Pinpoint the cell where the given text exists, returning its [X, Y] midpoint coordinate. 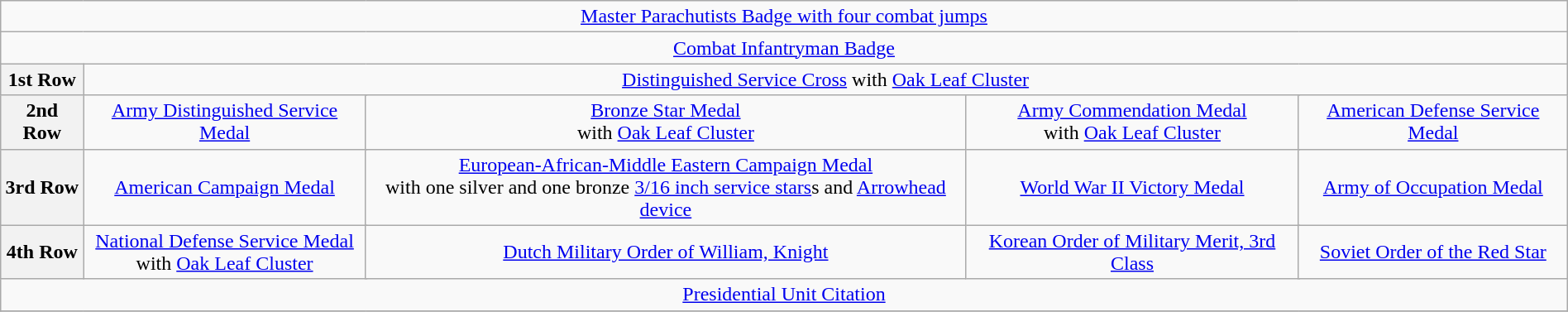
National Defense Service Medal with Oak Leaf Cluster [225, 252]
2nd Row [42, 122]
Distinguished Service Cross with Oak Leaf Cluster [825, 79]
Master Parachutists Badge with four combat jumps [784, 17]
Korean Order of Military Merit, 3rd Class [1133, 252]
American Campaign Medal [225, 187]
1st Row [42, 79]
Bronze Star Medal with Oak Leaf Cluster [665, 122]
Dutch Military Order of William, Knight [665, 252]
Soviet Order of the Red Star [1432, 252]
Presidential Unit Citation [784, 295]
World War II Victory Medal [1133, 187]
4th Row [42, 252]
Army of Occupation Medal [1432, 187]
Army Commendation Medal with Oak Leaf Cluster [1133, 122]
American Defense Service Medal [1432, 122]
Combat Infantryman Badge [784, 48]
European-African-Middle Eastern Campaign Medal with one silver and one bronze 3/16 inch service starss and Arrowhead device [665, 187]
Army Distinguished Service Medal [225, 122]
3rd Row [42, 187]
